From the cell containing the given text, extract its center point as (x, y) coordinate. 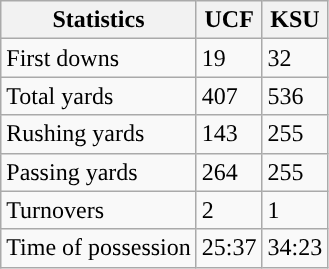
25:37 (229, 248)
KSU (295, 20)
UCF (229, 20)
Statistics (99, 20)
2 (229, 210)
Total yards (99, 96)
34:23 (295, 248)
First downs (99, 58)
32 (295, 58)
536 (295, 96)
143 (229, 134)
264 (229, 172)
19 (229, 58)
Rushing yards (99, 134)
407 (229, 96)
Passing yards (99, 172)
1 (295, 210)
Turnovers (99, 210)
Time of possession (99, 248)
